Extract the (X, Y) coordinate from the center of the cell holding the provided text.  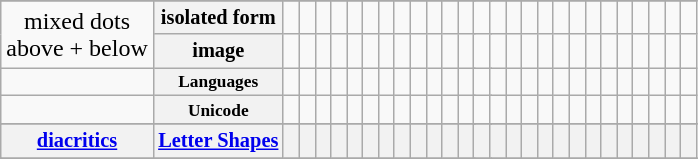
Letter Shapes (218, 141)
image (218, 51)
isolated form (218, 18)
Unicode (218, 110)
diacritics (78, 141)
Languages (218, 82)
mixed dots above + below (78, 34)
